Search for the cell housing the specified text and yield its [x, y] center coordinate. 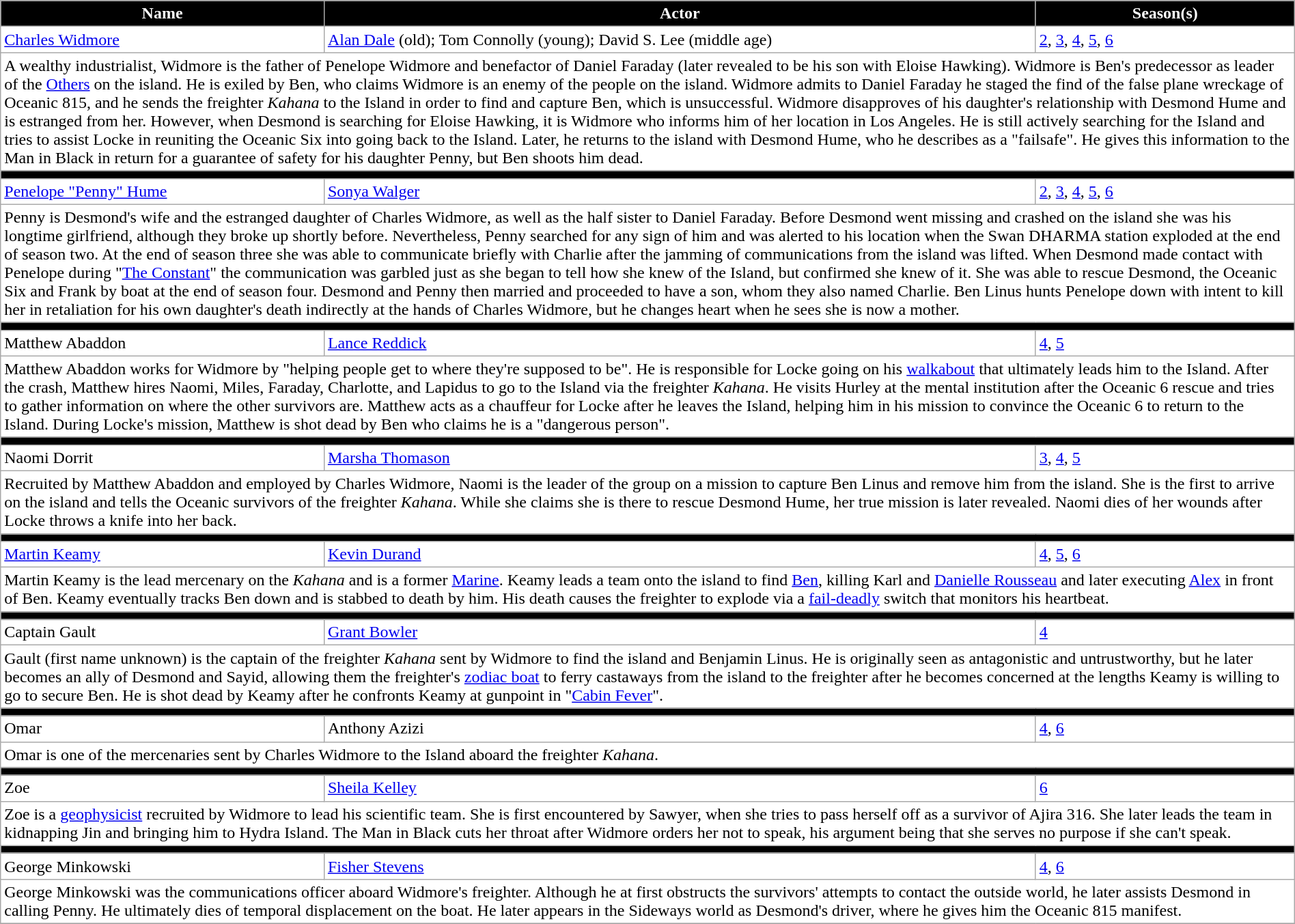
Martin Keamy [163, 555]
Omar is one of the mercenaries sent by Charles Widmore to the Island aboard the freighter Kahana. [647, 755]
Captain Gault [163, 632]
Fisher Stevens [680, 866]
3, 4, 5 [1165, 458]
Charles Widmore [163, 40]
4, 5 [1165, 343]
George Minkowski [163, 866]
6 [1165, 788]
4 [1165, 632]
Penelope "Penny" Hume [163, 191]
Season(s) [1165, 14]
Zoe [163, 788]
4, 5, 6 [1165, 555]
Lance Reddick [680, 343]
Alan Dale (old); Tom Connolly (young); David S. Lee (middle age) [680, 40]
Sheila Kelley [680, 788]
Actor [680, 14]
Naomi Dorrit [163, 458]
Anthony Azizi [680, 729]
Kevin Durand [680, 555]
Name [163, 14]
Marsha Thomason [680, 458]
Sonya Walger [680, 191]
Grant Bowler [680, 632]
Omar [163, 729]
Matthew Abaddon [163, 343]
